Return (x, y) of the center of cell containing provided text 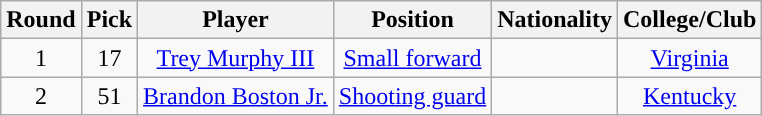
Virginia (689, 58)
Trey Murphy III (236, 58)
51 (109, 96)
Shooting guard (412, 96)
College/Club (689, 20)
Nationality (555, 20)
Small forward (412, 58)
Round (41, 20)
Brandon Boston Jr. (236, 96)
Position (412, 20)
17 (109, 58)
Player (236, 20)
Kentucky (689, 96)
1 (41, 58)
Pick (109, 20)
2 (41, 96)
